Provide the (X, Y) coordinate of the cell's center where the given text is located.  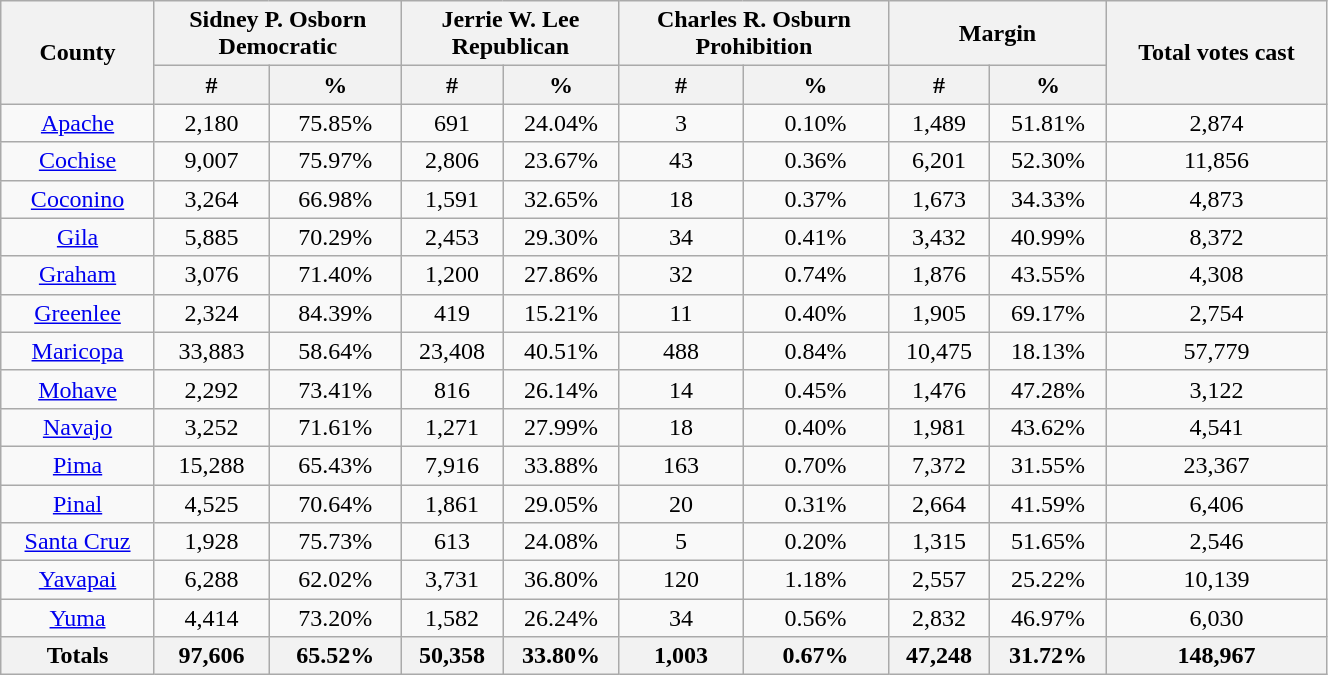
43.62% (1048, 427)
5,885 (212, 237)
36.80% (560, 580)
31.55% (1048, 465)
51.65% (1048, 542)
0.36% (816, 161)
Cochise (78, 161)
2,806 (452, 161)
2,180 (212, 123)
15.21% (560, 313)
Yuma (78, 618)
0.20% (816, 542)
70.64% (335, 503)
31.72% (1048, 656)
0.37% (816, 199)
4,541 (1217, 427)
3,432 (940, 237)
26.24% (560, 618)
3,252 (212, 427)
2,754 (1217, 313)
Charles R. OsburnProhibition (754, 34)
1,476 (940, 389)
10,475 (940, 351)
1,861 (452, 503)
97,606 (212, 656)
4,414 (212, 618)
Pima (78, 465)
32 (680, 275)
2,832 (940, 618)
Navajo (78, 427)
2,324 (212, 313)
1,673 (940, 199)
23,408 (452, 351)
26.14% (560, 389)
1,200 (452, 275)
8,372 (1217, 237)
7,372 (940, 465)
1,003 (680, 656)
33.80% (560, 656)
0.41% (816, 237)
Margin (998, 34)
58.64% (335, 351)
65.52% (335, 656)
33,883 (212, 351)
2,292 (212, 389)
488 (680, 351)
Pinal (78, 503)
66.98% (335, 199)
0.74% (816, 275)
1,489 (940, 123)
69.17% (1048, 313)
14 (680, 389)
20 (680, 503)
Santa Cruz (78, 542)
15,288 (212, 465)
11,856 (1217, 161)
71.40% (335, 275)
419 (452, 313)
1,315 (940, 542)
6,201 (940, 161)
23,367 (1217, 465)
3,731 (452, 580)
57,779 (1217, 351)
25.22% (1048, 580)
Apache (78, 123)
84.39% (335, 313)
2,453 (452, 237)
1,271 (452, 427)
47.28% (1048, 389)
2,557 (940, 580)
27.86% (560, 275)
75.97% (335, 161)
Sidney P. OsbornDemocratic (278, 34)
1,981 (940, 427)
52.30% (1048, 161)
163 (680, 465)
3,122 (1217, 389)
29.30% (560, 237)
120 (680, 580)
47,248 (940, 656)
75.73% (335, 542)
10,139 (1217, 580)
1,582 (452, 618)
24.04% (560, 123)
11 (680, 313)
Total votes cast (1217, 52)
75.85% (335, 123)
40.99% (1048, 237)
3,076 (212, 275)
6,030 (1217, 618)
Yavapai (78, 580)
24.08% (560, 542)
43.55% (1048, 275)
0.31% (816, 503)
0.56% (816, 618)
40.51% (560, 351)
Graham (78, 275)
Jerrie W. LeeRepublican (510, 34)
46.97% (1048, 618)
5 (680, 542)
70.29% (335, 237)
148,967 (1217, 656)
691 (452, 123)
Totals (78, 656)
50,358 (452, 656)
41.59% (1048, 503)
0.45% (816, 389)
3 (680, 123)
71.61% (335, 427)
1.18% (816, 580)
4,308 (1217, 275)
1,591 (452, 199)
0.67% (816, 656)
73.20% (335, 618)
9,007 (212, 161)
33.88% (560, 465)
County (78, 52)
1,905 (940, 313)
2,546 (1217, 542)
34.33% (1048, 199)
27.99% (560, 427)
1,928 (212, 542)
613 (452, 542)
2,874 (1217, 123)
0.10% (816, 123)
2,664 (940, 503)
7,916 (452, 465)
43 (680, 161)
Maricopa (78, 351)
816 (452, 389)
Mohave (78, 389)
6,406 (1217, 503)
Gila (78, 237)
0.70% (816, 465)
73.41% (335, 389)
65.43% (335, 465)
Coconino (78, 199)
29.05% (560, 503)
1,876 (940, 275)
6,288 (212, 580)
4,525 (212, 503)
Greenlee (78, 313)
32.65% (560, 199)
18.13% (1048, 351)
51.81% (1048, 123)
0.84% (816, 351)
62.02% (335, 580)
3,264 (212, 199)
23.67% (560, 161)
4,873 (1217, 199)
